Provide the [X, Y] coordinate of the cell's center where the given text is located.  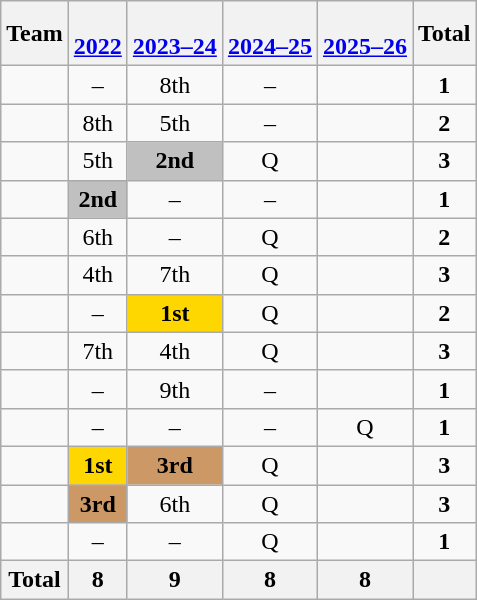
Team [35, 34]
2025–26 [364, 34]
9th [174, 389]
9 [174, 580]
2023–24 [174, 34]
2022 [98, 34]
2024–25 [270, 34]
